Find where the given text appears and provide that cell's center as [X, Y] coordinate. 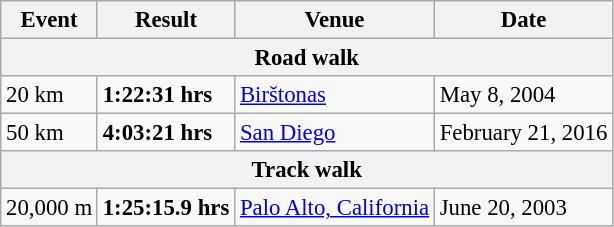
May 8, 2004 [523, 95]
4:03:21 hrs [166, 133]
1:22:31 hrs [166, 95]
Palo Alto, California [335, 208]
June 20, 2003 [523, 208]
Result [166, 20]
Venue [335, 20]
Road walk [307, 58]
50 km [50, 133]
20,000 m [50, 208]
February 21, 2016 [523, 133]
Date [523, 20]
San Diego [335, 133]
20 km [50, 95]
Birštonas [335, 95]
1:25:15.9 hrs [166, 208]
Event [50, 20]
Track walk [307, 170]
